Provide the (X, Y) coordinate of the cell's center where the given text is located.  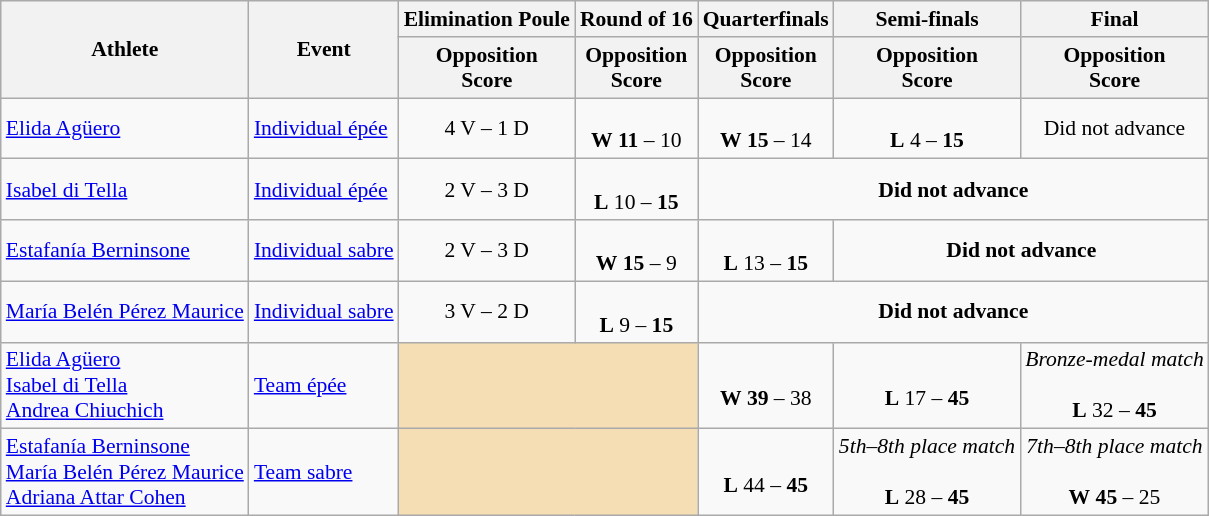
W 15 – 9 (636, 250)
Elida AgüeroIsabel di TellaAndrea Chiuchich (125, 386)
7th–8th place matchW 45 – 25 (1114, 472)
L 13 – 15 (766, 250)
Quarterfinals (766, 19)
Team épée (324, 386)
Elida Agüero (125, 128)
4 V – 1 D (487, 128)
L 17 – 45 (927, 386)
L 44 – 45 (766, 472)
W 39 – 38 (766, 386)
Estafanía Berninsone (125, 250)
Round of 16 (636, 19)
W 11 – 10 (636, 128)
3 V – 2 D (487, 312)
Final (1114, 19)
Isabel di Tella (125, 190)
María Belén Pérez Maurice (125, 312)
L 10 – 15 (636, 190)
W 15 – 14 (766, 128)
Semi-finals (927, 19)
L 9 – 15 (636, 312)
L 4 – 15 (927, 128)
5th–8th place matchL 28 – 45 (927, 472)
Elimination Poule (487, 19)
Bronze-medal matchL 32 – 45 (1114, 386)
Event (324, 50)
Athlete (125, 50)
Team sabre (324, 472)
Estafanía BerninsoneMaría Belén Pérez MauriceAdriana Attar Cohen (125, 472)
